Locate the cell with the specified text and output its [X, Y] center coordinate. 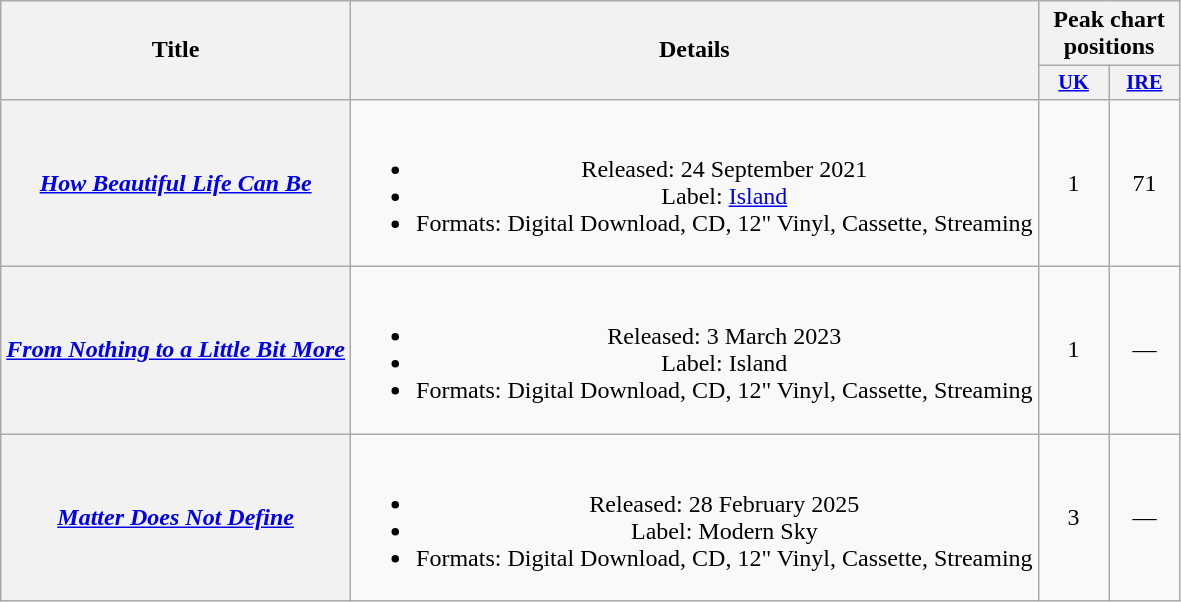
3 [1074, 518]
Released: 24 September 2021Label: IslandFormats: Digital Download, CD, 12" Vinyl, Cassette, Streaming [695, 182]
UK [1074, 83]
Peak chart positions [1109, 34]
71 [1144, 182]
Title [176, 50]
Details [695, 50]
From Nothing to a Little Bit More [176, 350]
Released: 28 February 2025Label: Modern SkyFormats: Digital Download, CD, 12" Vinyl, Cassette, Streaming [695, 518]
IRE [1144, 83]
Released: 3 March 2023Label: IslandFormats: Digital Download, CD, 12" Vinyl, Cassette, Streaming [695, 350]
Matter Does Not Define [176, 518]
How Beautiful Life Can Be [176, 182]
